Capture the cell that displays the provided text and extract its [x, y] central coordinate. 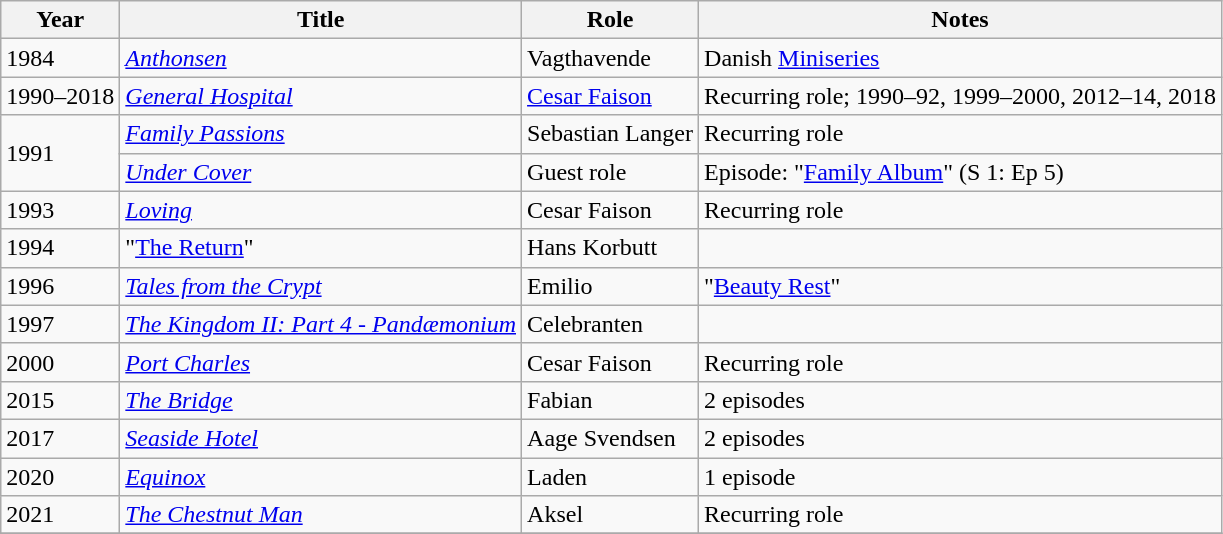
Fabian [610, 400]
Laden [610, 477]
Role [610, 20]
Recurring role; 1990–92, 1999–2000, 2012–14, 2018 [960, 96]
1990–2018 [60, 96]
Episode: "Family Album" (S 1: Ep 5) [960, 172]
1993 [60, 210]
Year [60, 20]
Celebranten [610, 324]
"The Return" [321, 248]
Family Passions [321, 134]
1984 [60, 58]
Guest role [610, 172]
Aksel [610, 515]
The Kingdom II: Part 4 - Pandæmonium [321, 324]
Aage Svendsen [610, 438]
2000 [60, 362]
Under Cover [321, 172]
1994 [60, 248]
Loving [321, 210]
Notes [960, 20]
Equinox [321, 477]
Anthonsen [321, 58]
2015 [60, 400]
"Beauty Rest" [960, 286]
Emilio [610, 286]
Seaside Hotel [321, 438]
2017 [60, 438]
General Hospital [321, 96]
Port Charles [321, 362]
2021 [60, 515]
Sebastian Langer [610, 134]
Hans Korbutt [610, 248]
The Chestnut Man [321, 515]
Vagthavende [610, 58]
Tales from the Crypt [321, 286]
1991 [60, 153]
1996 [60, 286]
1997 [60, 324]
Title [321, 20]
1 episode [960, 477]
2020 [60, 477]
Danish Miniseries [960, 58]
The Bridge [321, 400]
